From the cell containing the given text, extract its center point as [X, Y] coordinate. 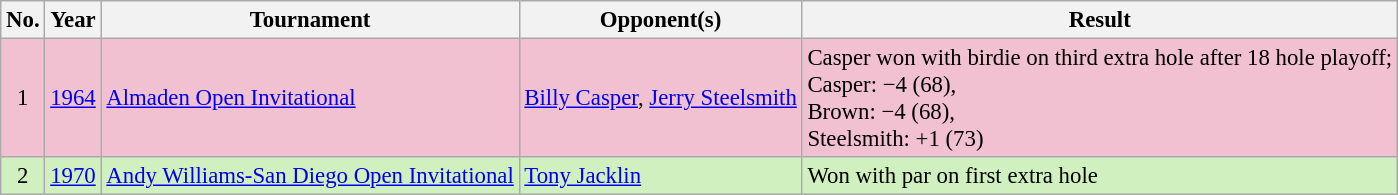
Won with par on first extra hole [1100, 176]
Almaden Open Invitational [310, 98]
Tony Jacklin [660, 176]
Casper won with birdie on third extra hole after 18 hole playoff;Casper: −4 (68),Brown: −4 (68),Steelsmith: +1 (73) [1100, 98]
2 [23, 176]
Opponent(s) [660, 20]
1 [23, 98]
1964 [73, 98]
Billy Casper, Jerry Steelsmith [660, 98]
Result [1100, 20]
1970 [73, 176]
Year [73, 20]
Andy Williams-San Diego Open Invitational [310, 176]
Tournament [310, 20]
No. [23, 20]
